Extract the [X, Y] coordinate from the center of the cell holding the provided text.  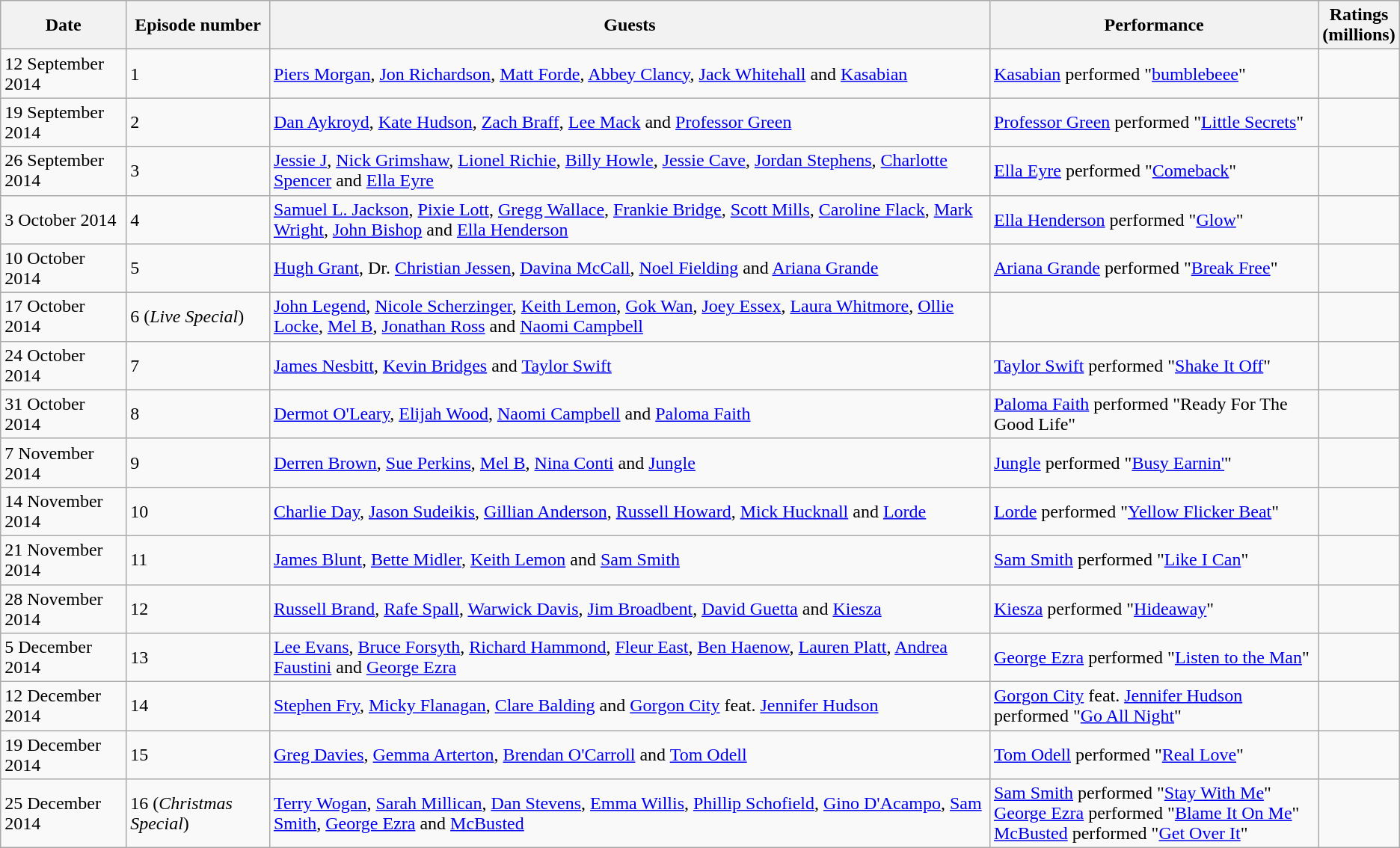
6 (Live Special) [198, 317]
7 [198, 365]
Samuel L. Jackson, Pixie Lott, Gregg Wallace, Frankie Bridge, Scott Mills, Caroline Flack, Mark Wright, John Bishop and Ella Henderson [630, 220]
Dan Aykroyd, Kate Hudson, Zach Braff, Lee Mack and Professor Green [630, 123]
Paloma Faith performed "Ready For The Good Life" [1153, 414]
Episode number [198, 25]
11 [198, 559]
Kiesza performed "Hideaway" [1153, 609]
Greg Davies, Gemma Arterton, Brendan O'Carroll and Tom Odell [630, 755]
Hugh Grant, Dr. Christian Jessen, Davina McCall, Noel Fielding and Ariana Grande [630, 268]
15 [198, 755]
Ella Henderson performed "Glow" [1153, 220]
3 [198, 170]
16 (Christmas Special) [198, 814]
Professor Green performed "Little Secrets" [1153, 123]
Date [64, 25]
Dermot O'Leary, Elijah Wood, Naomi Campbell and Paloma Faith [630, 414]
5 December 2014 [64, 658]
12 December 2014 [64, 706]
26 September 2014 [64, 170]
5 [198, 268]
Lee Evans, Bruce Forsyth, Richard Hammond, Fleur East, Ben Haenow, Lauren Platt, Andrea Faustini and George Ezra [630, 658]
Stephen Fry, Micky Flanagan, Clare Balding and Gorgon City feat. Jennifer Hudson [630, 706]
Jungle performed "Busy Earnin'" [1153, 462]
17 October 2014 [64, 317]
8 [198, 414]
Ariana Grande performed "Break Free" [1153, 268]
Terry Wogan, Sarah Millican, Dan Stevens, Emma Willis, Phillip Schofield, Gino D'Acampo, Sam Smith, George Ezra and McBusted [630, 814]
10 October 2014 [64, 268]
James Nesbitt, Kevin Bridges and Taylor Swift [630, 365]
9 [198, 462]
Sam Smith performed "Stay With Me"George Ezra performed "Blame It On Me"McBusted performed "Get Over It" [1153, 814]
14 November 2014 [64, 511]
Piers Morgan, Jon Richardson, Matt Forde, Abbey Clancy, Jack Whitehall and Kasabian [630, 73]
Ratings(millions) [1359, 25]
21 November 2014 [64, 559]
James Blunt, Bette Midler, Keith Lemon and Sam Smith [630, 559]
12 [198, 609]
Lorde performed "Yellow Flicker Beat" [1153, 511]
12 September 2014 [64, 73]
Ella Eyre performed "Comeback" [1153, 170]
24 October 2014 [64, 365]
1 [198, 73]
7 November 2014 [64, 462]
Jessie J, Nick Grimshaw, Lionel Richie, Billy Howle, Jessie Cave, Jordan Stephens, Charlotte Spencer and Ella Eyre [630, 170]
19 September 2014 [64, 123]
John Legend, Nicole Scherzinger, Keith Lemon, Gok Wan, Joey Essex, Laura Whitmore, Ollie Locke, Mel B, Jonathan Ross and Naomi Campbell [630, 317]
31 October 2014 [64, 414]
28 November 2014 [64, 609]
4 [198, 220]
Guests [630, 25]
13 [198, 658]
Gorgon City feat. Jennifer Hudson performed "Go All Night" [1153, 706]
14 [198, 706]
Performance [1153, 25]
10 [198, 511]
Russell Brand, Rafe Spall, Warwick Davis, Jim Broadbent, David Guetta and Kiesza [630, 609]
Tom Odell performed "Real Love" [1153, 755]
25 December 2014 [64, 814]
Derren Brown, Sue Perkins, Mel B, Nina Conti and Jungle [630, 462]
George Ezra performed "Listen to the Man" [1153, 658]
19 December 2014 [64, 755]
2 [198, 123]
Charlie Day, Jason Sudeikis, Gillian Anderson, Russell Howard, Mick Hucknall and Lorde [630, 511]
Sam Smith performed "Like I Can" [1153, 559]
Taylor Swift performed "Shake It Off" [1153, 365]
Kasabian performed "bumblebeee" [1153, 73]
3 October 2014 [64, 220]
